Determine the [x, y] coordinate at the center of the cell enclosing the given text.  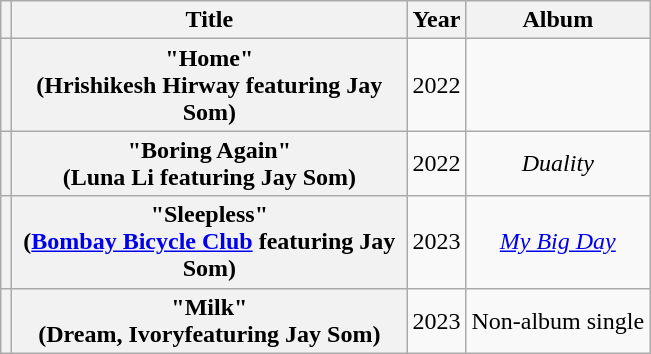
My Big Day [558, 242]
Non-album single [558, 320]
"Boring Again"(Luna Li featuring Jay Som) [210, 164]
Album [558, 20]
"Sleepless"(Bombay Bicycle Club featuring Jay Som) [210, 242]
Year [436, 20]
Duality [558, 164]
Title [210, 20]
"Home"(Hrishikesh Hirway featuring Jay Som) [210, 85]
"Milk"(Dream, Ivoryfeaturing Jay Som) [210, 320]
